Locate the cell with the specified text and output its [x, y] center coordinate. 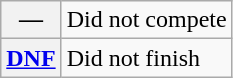
Did not finish [146, 58]
Did not compete [146, 20]
DNF [31, 58]
— [31, 20]
